Find where the given text appears and provide that cell's center as (X, Y) coordinate. 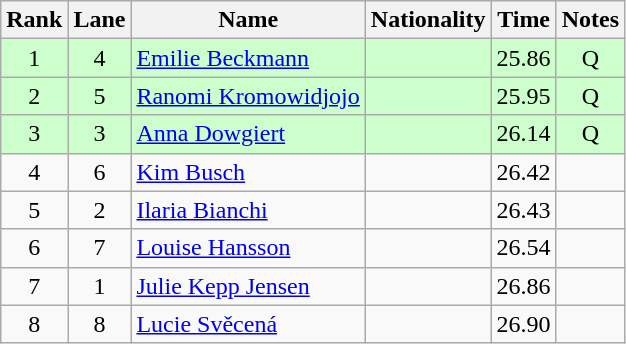
26.14 (524, 134)
26.54 (524, 248)
Lucie Svěcená (248, 324)
Time (524, 20)
Anna Dowgiert (248, 134)
Kim Busch (248, 172)
26.86 (524, 286)
26.90 (524, 324)
Name (248, 20)
Emilie Beckmann (248, 58)
Lane (100, 20)
Notes (590, 20)
Rank (34, 20)
Julie Kepp Jensen (248, 286)
Louise Hansson (248, 248)
26.43 (524, 210)
26.42 (524, 172)
Nationality (428, 20)
Ilaria Bianchi (248, 210)
Ranomi Kromowidjojo (248, 96)
25.86 (524, 58)
25.95 (524, 96)
